Pinpoint the cell where the given text exists, returning its (x, y) midpoint coordinate. 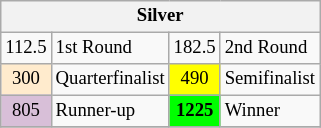
490 (194, 80)
Runner-up (110, 112)
Quarterfinalist (110, 80)
Winner (270, 112)
2nd Round (270, 48)
805 (26, 112)
1st Round (110, 48)
Semifinalist (270, 80)
Silver (160, 16)
1225 (194, 112)
112.5 (26, 48)
300 (26, 80)
182.5 (194, 48)
